Identify which cell holds the provided text, then report its [x, y] central coordinate. 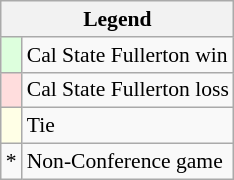
Non-Conference game [128, 162]
Tie [128, 126]
Legend [118, 19]
* [12, 162]
Cal State Fullerton loss [128, 90]
Cal State Fullerton win [128, 55]
